Return [X, Y] of the center of cell containing provided text 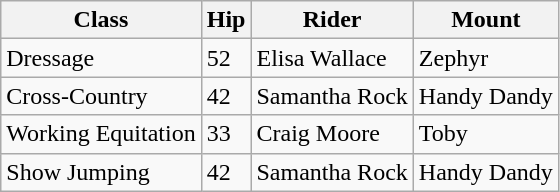
Dressage [101, 58]
Working Equitation [101, 134]
Cross-Country [101, 96]
Craig Moore [332, 134]
Hip [226, 20]
33 [226, 134]
Class [101, 20]
Rider [332, 20]
Mount [486, 20]
Elisa Wallace [332, 58]
Show Jumping [101, 172]
52 [226, 58]
Toby [486, 134]
Zephyr [486, 58]
